Locate the cell with the specified text and output its [x, y] center coordinate. 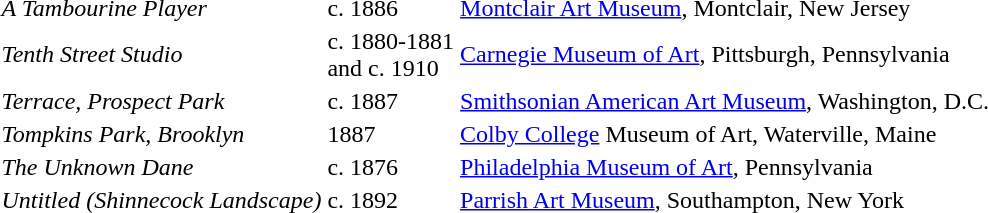
Terrace, Prospect Park [162, 101]
The Unknown Dane [162, 167]
c. 1880-1881 and c. 1910 [391, 54]
1887 [391, 134]
Tenth Street Studio [162, 54]
c. 1876 [391, 167]
Tompkins Park, Brooklyn [162, 134]
c. 1887 [391, 101]
